From the cell containing the given text, extract its center point as [X, Y] coordinate. 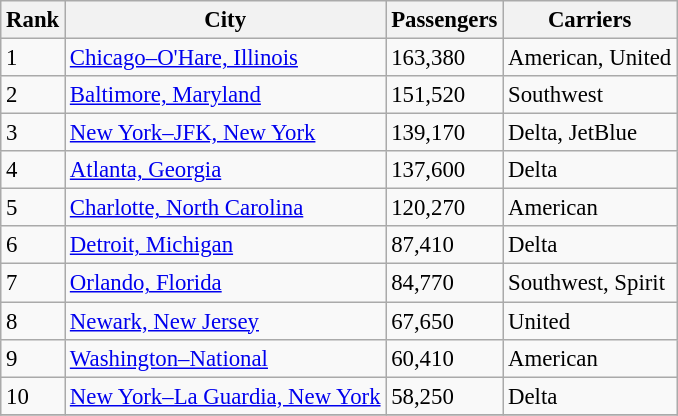
163,380 [444, 58]
4 [33, 170]
City [226, 20]
9 [33, 358]
137,600 [444, 170]
Delta, JetBlue [590, 133]
Charlotte, North Carolina [226, 208]
2 [33, 95]
Passengers [444, 20]
60,410 [444, 358]
120,270 [444, 208]
United [590, 321]
1 [33, 58]
151,520 [444, 95]
Southwest [590, 95]
139,170 [444, 133]
Detroit, Michigan [226, 245]
87,410 [444, 245]
84,770 [444, 283]
10 [33, 396]
Rank [33, 20]
8 [33, 321]
New York–La Guardia, New York [226, 396]
Chicago–O'Hare, Illinois [226, 58]
67,650 [444, 321]
Washington–National [226, 358]
Newark, New Jersey [226, 321]
New York–JFK, New York [226, 133]
Orlando, Florida [226, 283]
5 [33, 208]
Atlanta, Georgia [226, 170]
3 [33, 133]
American, United [590, 58]
Baltimore, Maryland [226, 95]
Southwest, Spirit [590, 283]
6 [33, 245]
58,250 [444, 396]
7 [33, 283]
Carriers [590, 20]
